Scan for the cell matching the given text and deliver its (X, Y) coordinate at center. 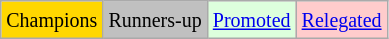
Champions (52, 20)
Promoted (252, 20)
Relegated (342, 20)
Runners-up (155, 20)
